Extract the (x, y) coordinate from the center of the cell holding the provided text.  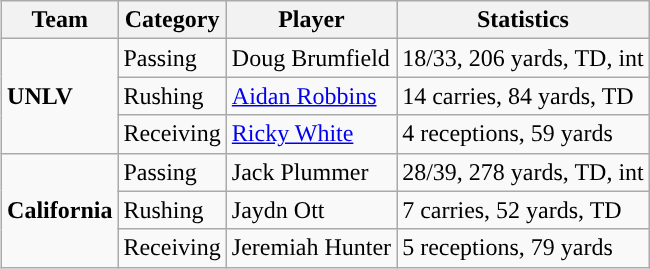
18/33, 206 yards, TD, int (524, 58)
Statistics (524, 20)
4 receptions, 59 yards (524, 134)
Category (172, 20)
28/39, 278 yards, TD, int (524, 172)
Ricky White (311, 134)
Team (60, 20)
Jaydn Ott (311, 210)
14 carries, 84 yards, TD (524, 96)
Player (311, 20)
Doug Brumfield (311, 58)
California (60, 210)
5 receptions, 79 yards (524, 248)
Jeremiah Hunter (311, 248)
UNLV (60, 96)
7 carries, 52 yards, TD (524, 210)
Aidan Robbins (311, 96)
Jack Plummer (311, 172)
